For the text-containing cell, return its midpoint in (X, Y) coordinate format. 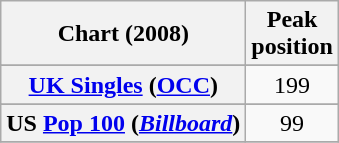
US Pop 100 (Billboard) (124, 123)
199 (292, 85)
Peakposition (292, 34)
Chart (2008) (124, 34)
99 (292, 123)
UK Singles (OCC) (124, 85)
